Return the (X, Y) coordinate for the center point of the cell that contains the specified text.  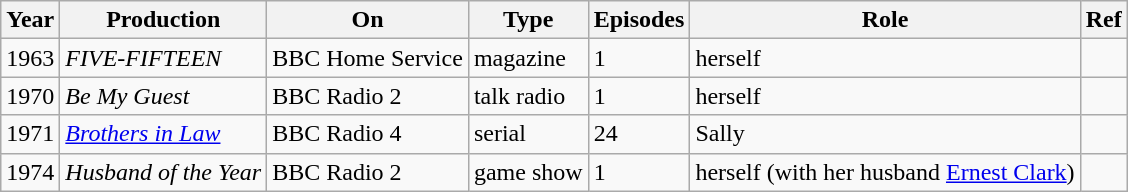
game show (528, 172)
24 (639, 134)
1963 (30, 58)
Role (885, 20)
magazine (528, 58)
Sally (885, 134)
1974 (30, 172)
Year (30, 20)
BBC Home Service (368, 58)
Brothers in Law (164, 134)
Be My Guest (164, 96)
Ref (1104, 20)
1970 (30, 96)
Episodes (639, 20)
1971 (30, 134)
Husband of the Year (164, 172)
serial (528, 134)
FIVE-FIFTEEN (164, 58)
Type (528, 20)
On (368, 20)
BBC Radio 4 (368, 134)
Production (164, 20)
talk radio (528, 96)
herself (with her husband Ernest Clark) (885, 172)
